Identify which cell holds the provided text, then report its [X, Y] central coordinate. 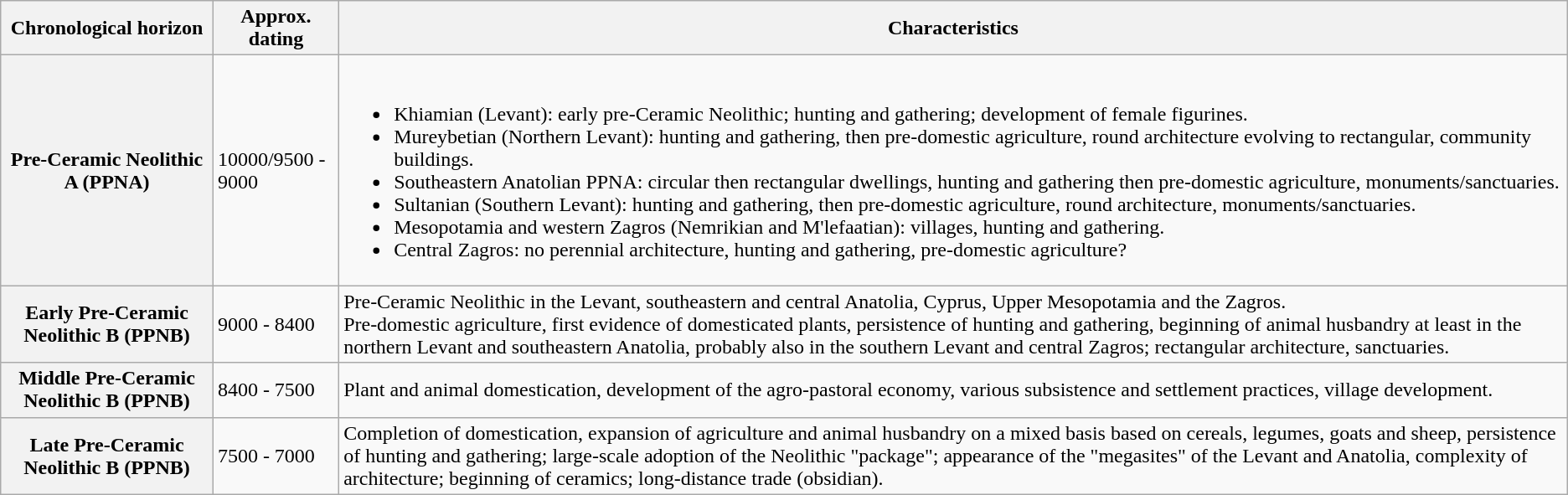
8400 - 7500 [276, 390]
Chronological horizon [107, 28]
Middle Pre-Ceramic Neolithic B (PPNB) [107, 390]
Pre-Ceramic Neolithic A (PPNA) [107, 171]
9000 - 8400 [276, 324]
7500 - 7000 [276, 456]
10000/9500 - 9000 [276, 171]
Characteristics [953, 28]
Plant and animal domestication, development of the agro-pastoral economy, various subsistence and settlement practices, village development. [953, 390]
Early Pre-Ceramic Neolithic B (PPNB) [107, 324]
Late Pre-Ceramic Neolithic B (PPNB) [107, 456]
Approx. dating [276, 28]
